Extract the (X, Y) coordinate from the center of the cell holding the provided text.  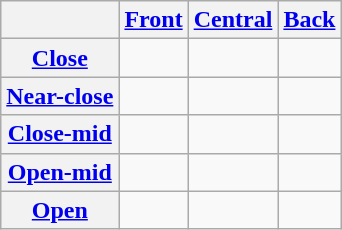
Open (60, 210)
Front (154, 20)
Close (60, 58)
Close-mid (60, 134)
Open-mid (60, 172)
Back (310, 20)
Central (233, 20)
Near-close (60, 96)
